Identify which cell holds the provided text, then report its [X, Y] central coordinate. 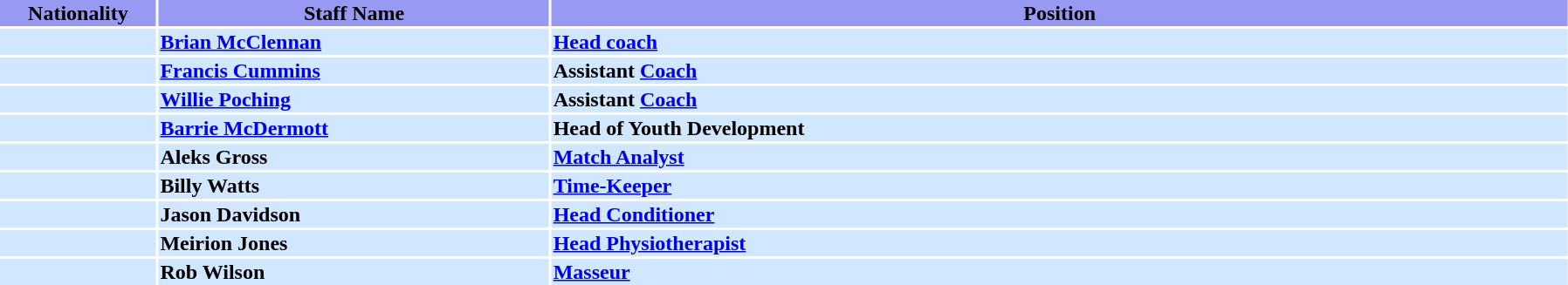
Francis Cummins [354, 71]
Willie Poching [354, 99]
Jason Davidson [354, 214]
Time-Keeper [1060, 186]
Head Physiotherapist [1060, 243]
Masseur [1060, 272]
Head coach [1060, 42]
Head of Youth Development [1060, 128]
Meirion Jones [354, 243]
Nationality [79, 13]
Match Analyst [1060, 157]
Position [1060, 13]
Rob Wilson [354, 272]
Staff Name [354, 13]
Head Conditioner [1060, 214]
Aleks Gross [354, 157]
Billy Watts [354, 186]
Barrie McDermott [354, 128]
Brian McClennan [354, 42]
